Return the (x, y) coordinate for the center point of the cell that contains the specified text.  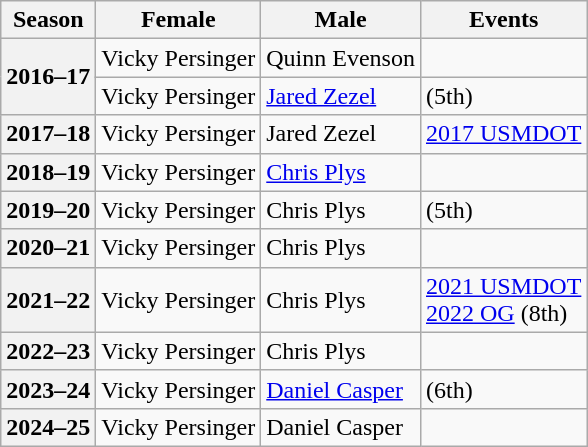
Events (503, 20)
2019–20 (48, 210)
2021 USMDOT 2022 OG (8th) (503, 300)
2022–23 (48, 351)
2017–18 (48, 134)
2024–25 (48, 427)
Quinn Evenson (341, 58)
Female (178, 20)
2016–17 (48, 77)
2017 USMDOT (503, 134)
2023–24 (48, 389)
(6th) (503, 389)
2018–19 (48, 172)
Season (48, 20)
Male (341, 20)
2020–21 (48, 248)
2021–22 (48, 300)
